Scan for the cell matching the given text and deliver its (x, y) coordinate at center. 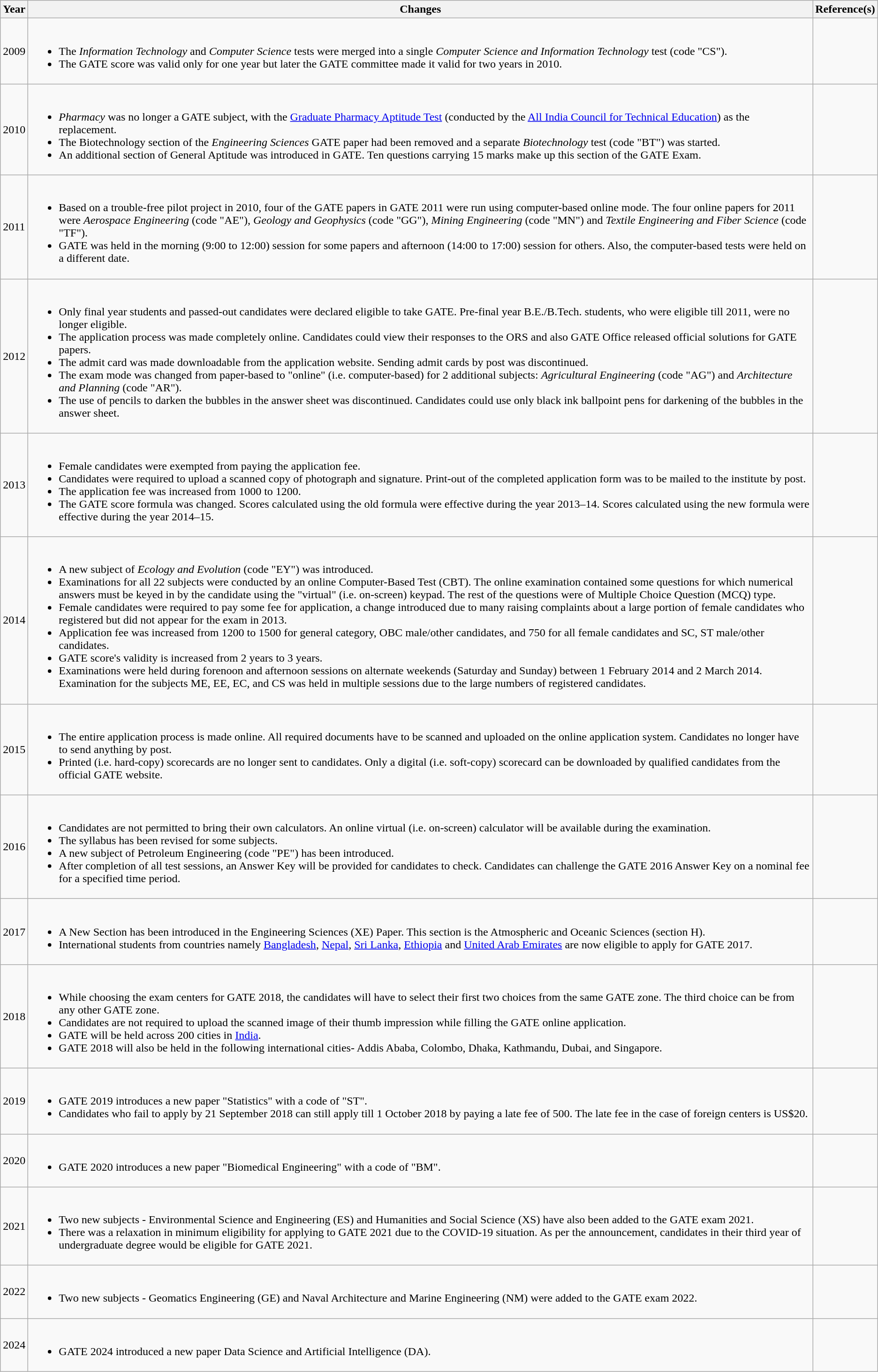
2020 (14, 1160)
GATE 2024 introduced a new paper Data Science and Artificial Intelligence (DA). (420, 1345)
2009 (14, 51)
GATE 2020 introduces a new paper "Biomedical Engineering" with a code of "BM". (420, 1160)
Reference(s) (845, 9)
2021 (14, 1227)
2019 (14, 1101)
2014 (14, 620)
2024 (14, 1345)
Changes (420, 9)
2022 (14, 1292)
2013 (14, 485)
Year (14, 9)
2016 (14, 846)
2018 (14, 1016)
2012 (14, 356)
2010 (14, 130)
2011 (14, 227)
2015 (14, 749)
Two new subjects - Geomatics Engineering (GE) and Naval Architecture and Marine Engineering (NM) were added to the GATE exam 2022. (420, 1292)
2017 (14, 931)
